Scan for the cell matching the given text and deliver its [x, y] coordinate at center. 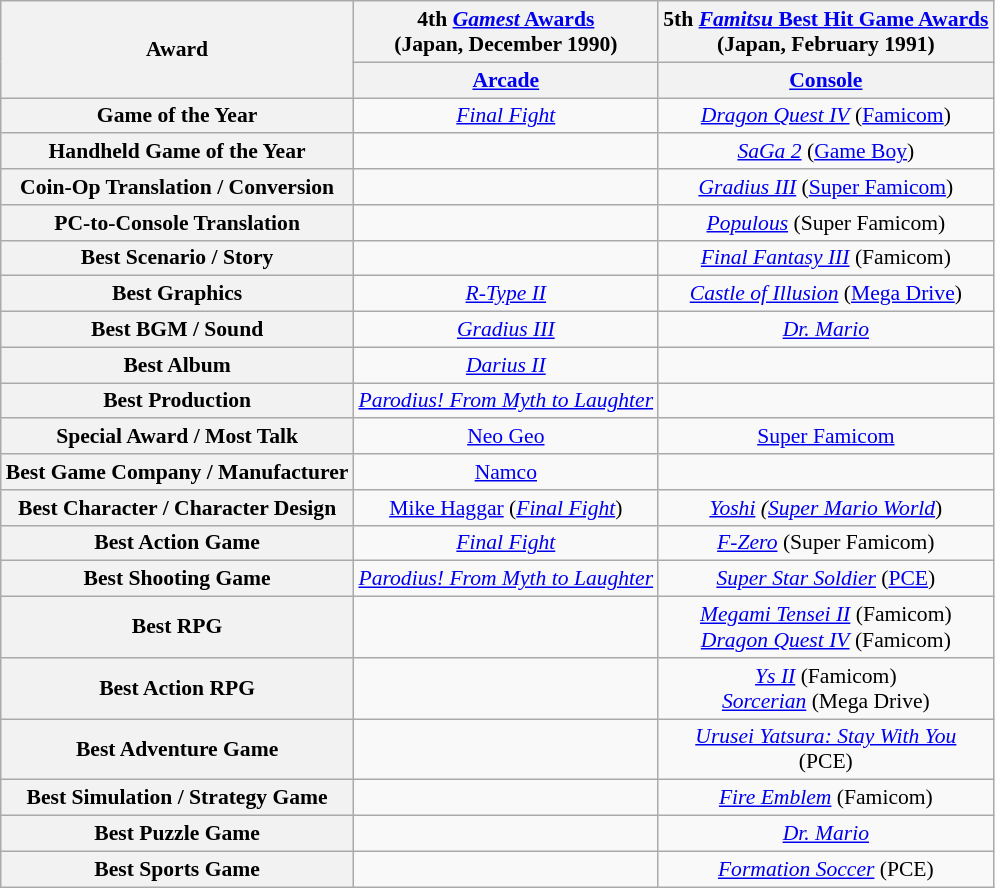
Coin-Op Translation / Conversion [178, 187]
Best Album [178, 365]
Fire Emblem (Famicom) [826, 798]
Game of the Year [178, 116]
Best Sports Game [178, 869]
Neo Geo [506, 437]
Ys II (Famicom) Sorcerian (Mega Drive) [826, 688]
Handheld Game of the Year [178, 152]
Best Character / Character Design [178, 508]
Namco [506, 472]
Best Shooting Game [178, 579]
Final Fantasy III (Famicom) [826, 258]
Yoshi (Super Mario World) [826, 508]
Best Action RPG [178, 688]
Darius II [506, 365]
Best Graphics [178, 294]
PC-to-Console Translation [178, 223]
Gradius III [506, 330]
Best Scenario / Story [178, 258]
Best RPG [178, 628]
F-Zero (Super Famicom) [826, 543]
Formation Soccer (PCE) [826, 869]
Best Simulation / Strategy Game [178, 798]
SaGa 2 (Game Boy) [826, 152]
4th Gamest Awards (Japan, December 1990) [506, 32]
Best Game Company / Manufacturer [178, 472]
Best BGM / Sound [178, 330]
Megami Tensei II (Famicom) Dragon Quest IV (Famicom) [826, 628]
Dragon Quest IV (Famicom) [826, 116]
R-Type II [506, 294]
Best Production [178, 401]
Best Puzzle Game [178, 834]
Award [178, 50]
Populous (Super Famicom) [826, 223]
Mike Haggar (Final Fight) [506, 508]
Arcade [506, 80]
Best Action Game [178, 543]
Gradius III (Super Famicom) [826, 187]
Super Star Soldier (PCE) [826, 579]
Special Award / Most Talk [178, 437]
Best Adventure Game [178, 750]
Urusei Yatsura: Stay With You (PCE) [826, 750]
Super Famicom [826, 437]
Castle of Illusion (Mega Drive) [826, 294]
5th Famitsu Best Hit Game Awards (Japan, February 1991) [826, 32]
Console [826, 80]
